For the text-containing cell, return its midpoint in [X, Y] coordinate format. 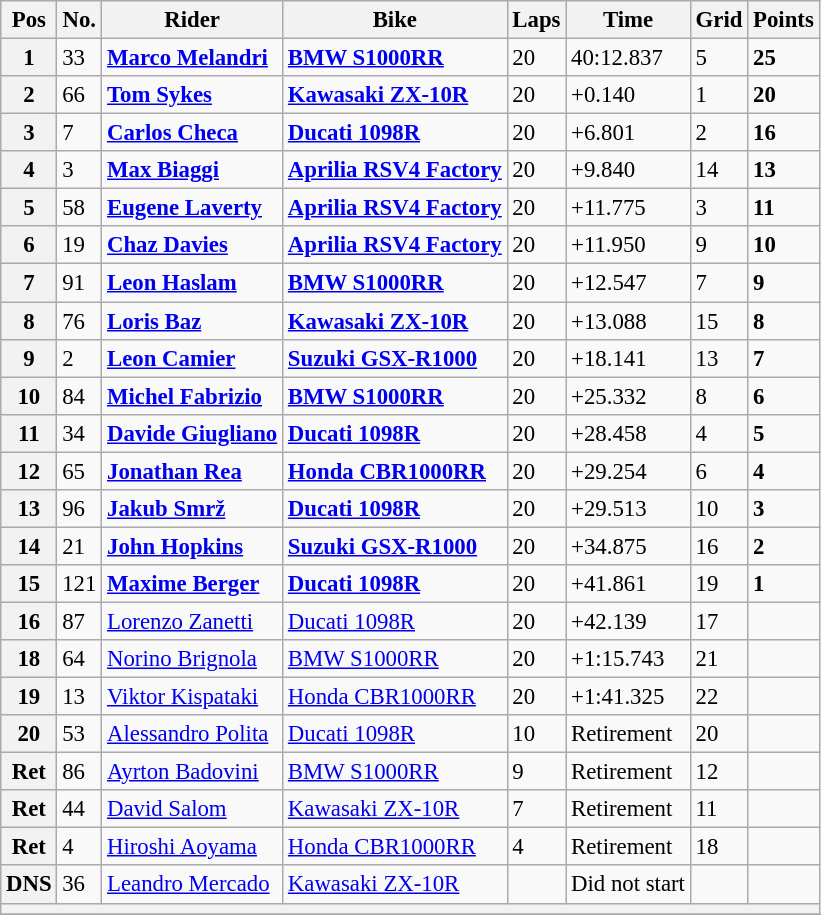
+29.513 [628, 509]
+25.332 [628, 396]
53 [80, 734]
25 [784, 58]
40:12.837 [628, 58]
Points [784, 20]
64 [80, 659]
Maxime Berger [192, 584]
Lorenzo Zanetti [192, 621]
58 [80, 208]
+34.875 [628, 546]
Carlos Checa [192, 133]
Bike [395, 20]
Eugene Laverty [192, 208]
Max Biaggi [192, 170]
Marco Melandri [192, 58]
Laps [536, 20]
Alessandro Polita [192, 734]
33 [80, 58]
Viktor Kispataki [192, 697]
John Hopkins [192, 546]
66 [80, 95]
Time [628, 20]
17 [718, 621]
+9.840 [628, 170]
34 [80, 433]
+0.140 [628, 95]
Michel Fabrizio [192, 396]
+13.088 [628, 321]
+18.141 [628, 358]
76 [80, 321]
Jonathan Rea [192, 471]
+11.775 [628, 208]
Leandro Mercado [192, 885]
+41.861 [628, 584]
DNS [29, 885]
Jakub Smrž [192, 509]
+28.458 [628, 433]
86 [80, 772]
22 [718, 697]
Loris Baz [192, 321]
87 [80, 621]
121 [80, 584]
Leon Haslam [192, 283]
Davide Giugliano [192, 433]
Hiroshi Aoyama [192, 847]
84 [80, 396]
No. [80, 20]
Pos [29, 20]
David Salom [192, 809]
Ayrton Badovini [192, 772]
Chaz Davies [192, 245]
+42.139 [628, 621]
96 [80, 509]
Rider [192, 20]
+1:15.743 [628, 659]
91 [80, 283]
+6.801 [628, 133]
Norino Brignola [192, 659]
+11.950 [628, 245]
Leon Camier [192, 358]
Did not start [628, 885]
+1:41.325 [628, 697]
44 [80, 809]
Tom Sykes [192, 95]
Grid [718, 20]
65 [80, 471]
36 [80, 885]
+29.254 [628, 471]
+12.547 [628, 283]
